Return (X, Y) of the center of cell containing provided text 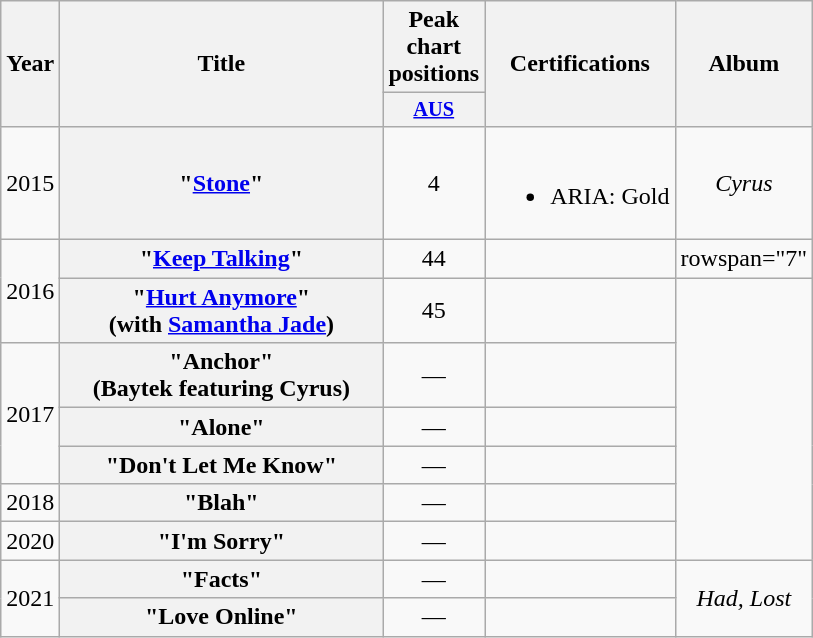
rowspan="7" (744, 259)
Year (30, 64)
2016 (30, 292)
Title (222, 64)
2020 (30, 541)
"Blah" (222, 503)
2021 (30, 598)
"Stone" (222, 182)
Certifications (580, 64)
45 (434, 310)
"Facts" (222, 579)
Album (744, 64)
"I'm Sorry" (222, 541)
4 (434, 182)
ARIA: Gold (580, 182)
"Anchor"(Baytek featuring Cyrus) (222, 376)
Had, Lost (744, 598)
"Love Online" (222, 617)
2015 (30, 182)
"Keep Talking" (222, 259)
"Don't Let Me Know" (222, 465)
AUS (434, 110)
2017 (30, 414)
"Hurt Anymore"(with Samantha Jade) (222, 310)
Cyrus (744, 182)
2018 (30, 503)
44 (434, 259)
Peak chart positions (434, 47)
"Alone" (222, 427)
